Determine the (x, y) coordinate at the center of the cell enclosing the given text.  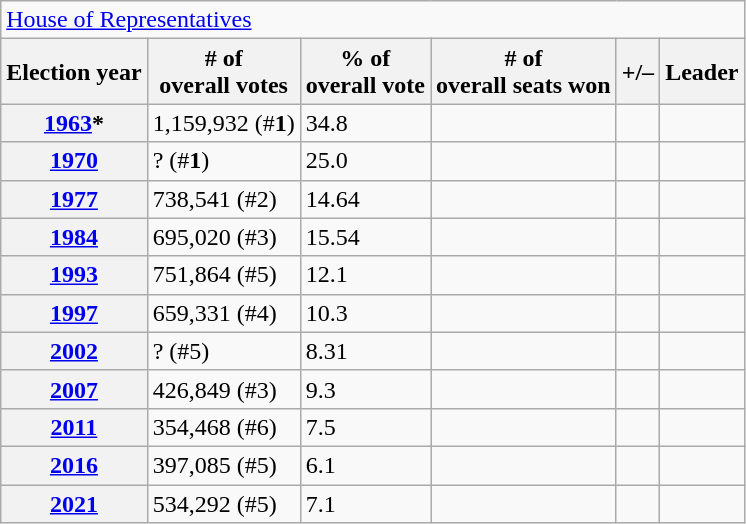
738,541 (#2) (224, 199)
# ofoverall seats won (524, 72)
397,085 (#5) (224, 465)
Leader (702, 72)
1,159,932 (#1) (224, 123)
% ofoverall vote (365, 72)
+/– (638, 72)
534,292 (#5) (224, 503)
# ofoverall votes (224, 72)
695,020 (#3) (224, 237)
1993 (74, 275)
8.31 (365, 351)
10.3 (365, 313)
7.1 (365, 503)
15.54 (365, 237)
354,468 (#6) (224, 427)
14.64 (365, 199)
1977 (74, 199)
Election year (74, 72)
426,849 (#3) (224, 389)
9.3 (365, 389)
2011 (74, 427)
12.1 (365, 275)
2007 (74, 389)
25.0 (365, 161)
2002 (74, 351)
? (#5) (224, 351)
1970 (74, 161)
659,331 (#4) (224, 313)
7.5 (365, 427)
2016 (74, 465)
? (#1) (224, 161)
34.8 (365, 123)
751,864 (#5) (224, 275)
1984 (74, 237)
1997 (74, 313)
6.1 (365, 465)
1963* (74, 123)
House of Representatives (372, 20)
2021 (74, 503)
